Locate the cell with the specified text and output its [x, y] center coordinate. 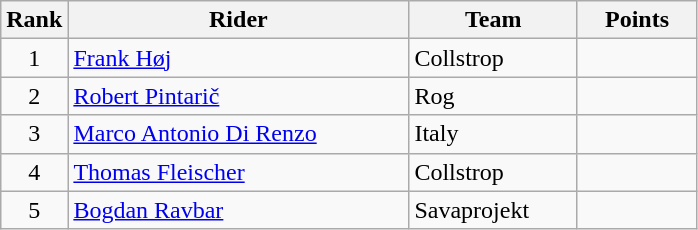
Rog [494, 96]
Savaprojekt [494, 210]
Team [494, 20]
5 [34, 210]
Robert Pintarič [238, 96]
2 [34, 96]
Thomas Fleischer [238, 172]
4 [34, 172]
Rider [238, 20]
Rank [34, 20]
Frank Høj [238, 58]
1 [34, 58]
Marco Antonio Di Renzo [238, 134]
Points [636, 20]
3 [34, 134]
Italy [494, 134]
Bogdan Ravbar [238, 210]
